Return the (x, y) coordinate for the center point of the cell that contains the specified text.  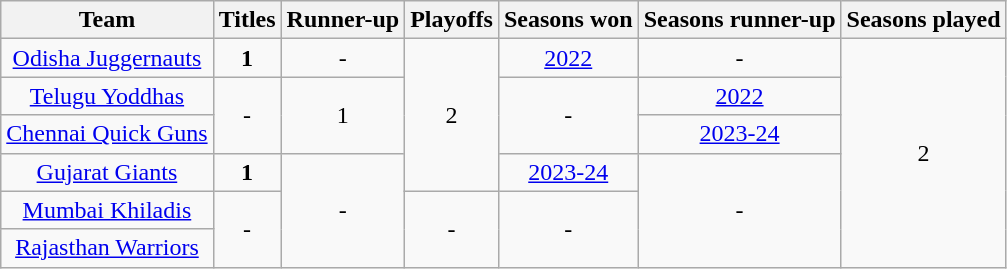
Seasons won (568, 20)
Mumbai Khiladis (107, 210)
Odisha Juggernauts (107, 58)
Titles (247, 20)
Seasons played (924, 20)
Seasons runner-up (740, 20)
Gujarat Giants (107, 172)
Runner-up (343, 20)
Playoffs (452, 20)
Rajasthan Warriors (107, 248)
Telugu Yoddhas (107, 96)
Team (107, 20)
Chennai Quick Guns (107, 134)
